Detect which cell encompasses the target text, then output its [X, Y] center coordinate. 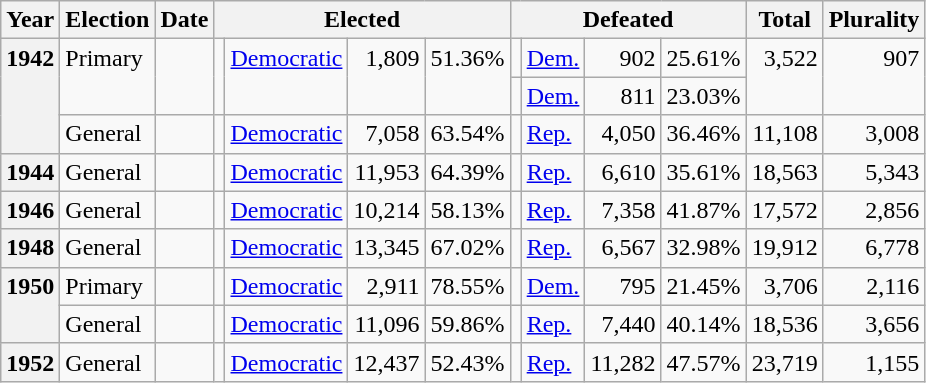
18,563 [784, 172]
11,108 [784, 134]
6,610 [623, 172]
11,282 [623, 362]
19,912 [784, 248]
3,656 [874, 324]
7,058 [386, 134]
5,343 [874, 172]
1,155 [874, 362]
78.55% [468, 286]
Election [108, 20]
11,096 [386, 324]
7,440 [623, 324]
10,214 [386, 210]
17,572 [784, 210]
12,437 [386, 362]
902 [623, 58]
3,522 [784, 77]
23.03% [704, 96]
1952 [30, 362]
41.87% [704, 210]
18,536 [784, 324]
Plurality [874, 20]
Elected [362, 20]
Year [30, 20]
25.61% [704, 58]
23,719 [784, 362]
6,567 [623, 248]
Date [184, 20]
21.45% [704, 286]
47.57% [704, 362]
52.43% [468, 362]
Defeated [628, 20]
2,116 [874, 286]
3,008 [874, 134]
7,358 [623, 210]
64.39% [468, 172]
6,778 [874, 248]
1942 [30, 96]
67.02% [468, 248]
51.36% [468, 77]
4,050 [623, 134]
1950 [30, 305]
2,911 [386, 286]
1948 [30, 248]
1944 [30, 172]
Total [784, 20]
2,856 [874, 210]
795 [623, 286]
59.86% [468, 324]
1,809 [386, 77]
58.13% [468, 210]
3,706 [784, 286]
40.14% [704, 324]
36.46% [704, 134]
63.54% [468, 134]
35.61% [704, 172]
907 [874, 77]
32.98% [704, 248]
11,953 [386, 172]
1946 [30, 210]
13,345 [386, 248]
811 [623, 96]
